Detect which cell encompasses the target text, then output its (X, Y) center coordinate. 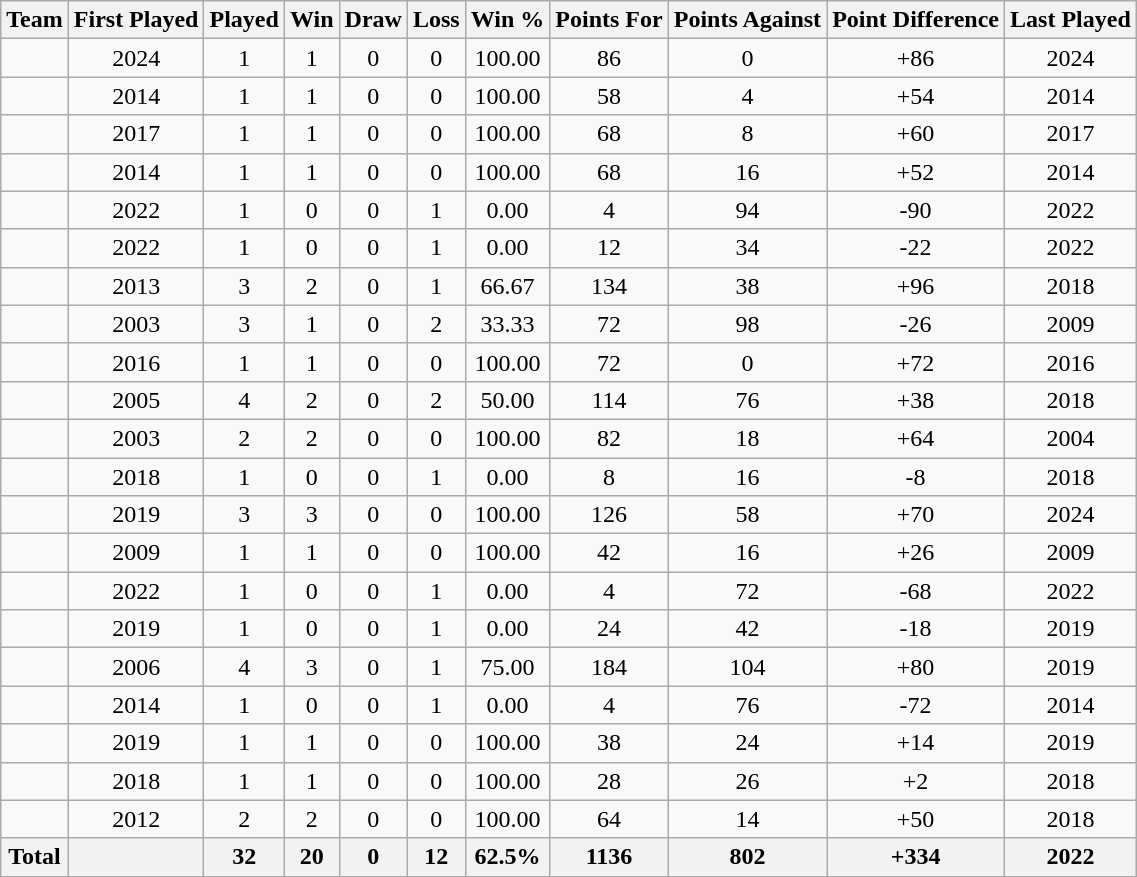
+80 (916, 667)
Points For (609, 20)
Team (35, 20)
94 (747, 210)
104 (747, 667)
18 (747, 438)
+54 (916, 96)
+26 (916, 553)
82 (609, 438)
1136 (609, 857)
75.00 (508, 667)
2004 (1071, 438)
First Played (136, 20)
Points Against (747, 20)
+334 (916, 857)
Loss (436, 20)
66.67 (508, 286)
98 (747, 324)
Last Played (1071, 20)
126 (609, 515)
2006 (136, 667)
86 (609, 58)
+2 (916, 781)
-22 (916, 248)
64 (609, 819)
Draw (373, 20)
114 (609, 400)
+96 (916, 286)
-8 (916, 477)
62.5% (508, 857)
32 (244, 857)
+14 (916, 743)
33.33 (508, 324)
802 (747, 857)
2012 (136, 819)
+52 (916, 172)
Win % (508, 20)
+86 (916, 58)
2013 (136, 286)
+64 (916, 438)
+72 (916, 362)
-18 (916, 629)
Total (35, 857)
50.00 (508, 400)
Win (312, 20)
-68 (916, 591)
+50 (916, 819)
-90 (916, 210)
+70 (916, 515)
28 (609, 781)
20 (312, 857)
2005 (136, 400)
-26 (916, 324)
Played (244, 20)
Point Difference (916, 20)
+38 (916, 400)
26 (747, 781)
34 (747, 248)
-72 (916, 705)
+60 (916, 134)
184 (609, 667)
134 (609, 286)
14 (747, 819)
